Find where the given text appears and provide that cell's center as [X, Y] coordinate. 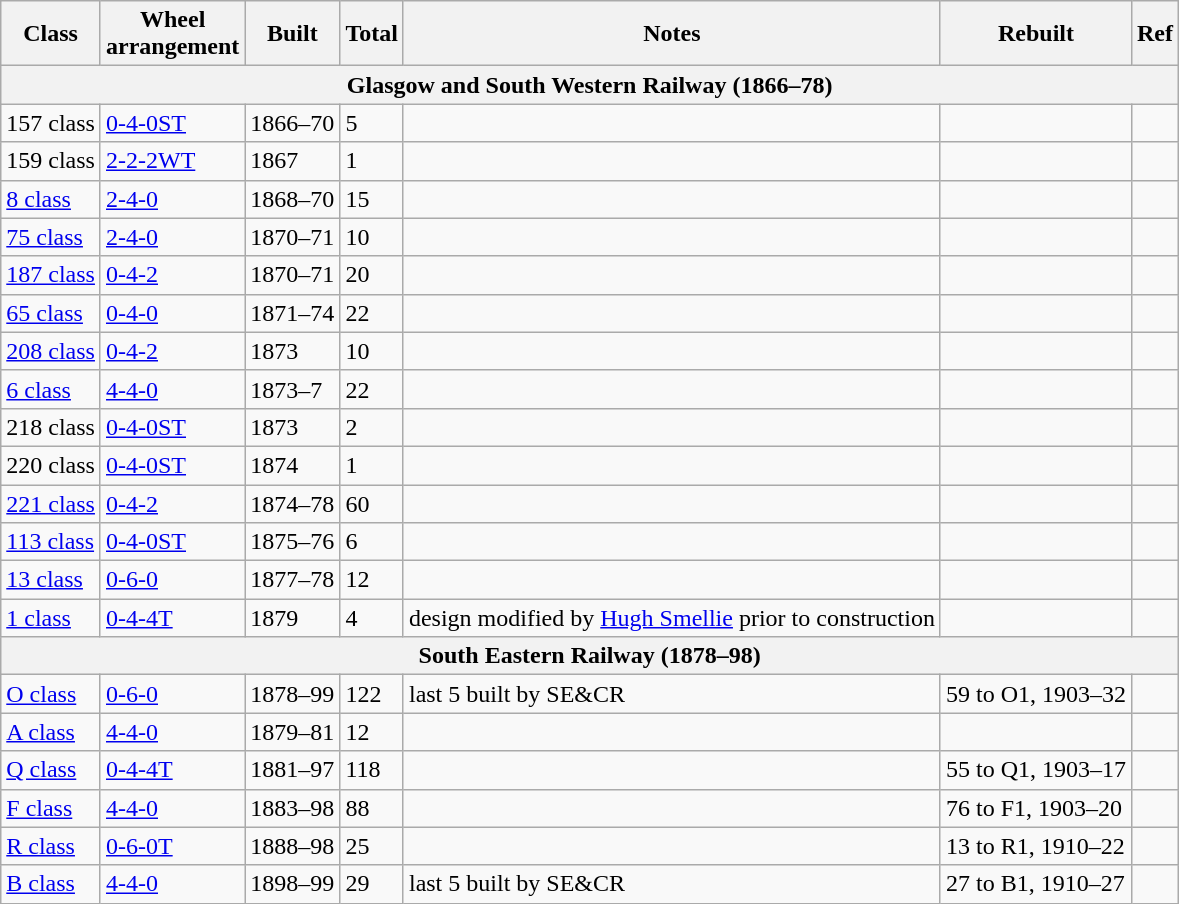
B class [51, 884]
6 class [51, 389]
4 [372, 618]
218 class [51, 427]
15 [372, 199]
1883–98 [292, 808]
1867 [292, 161]
F class [51, 808]
1878–99 [292, 694]
1898–99 [292, 884]
0-6-0T [172, 846]
1874 [292, 465]
113 class [51, 542]
1874–78 [292, 503]
1881–97 [292, 770]
220 class [51, 465]
55 to Q1, 1903–17 [1036, 770]
Ref [1154, 34]
25 [372, 846]
1888–98 [292, 846]
Notes [672, 34]
1868–70 [292, 199]
20 [372, 275]
Built [292, 34]
1 class [51, 618]
29 [372, 884]
2-2-2WT [172, 161]
157 class [51, 123]
Q class [51, 770]
8 class [51, 199]
65 class [51, 313]
5 [372, 123]
59 to O1, 1903–32 [1036, 694]
159 class [51, 161]
1866–70 [292, 123]
88 [372, 808]
R class [51, 846]
Wheelarrangement [172, 34]
South Eastern Railway (1878–98) [590, 656]
13 class [51, 580]
208 class [51, 351]
A class [51, 732]
Rebuilt [1036, 34]
221 class [51, 503]
1879–81 [292, 732]
6 [372, 542]
design modified by Hugh Smellie prior to construction [672, 618]
118 [372, 770]
187 class [51, 275]
60 [372, 503]
122 [372, 694]
Total [372, 34]
1871–74 [292, 313]
1877–78 [292, 580]
1879 [292, 618]
Class [51, 34]
O class [51, 694]
76 to F1, 1903–20 [1036, 808]
0-4-0 [172, 313]
2 [372, 427]
Glasgow and South Western Railway (1866–78) [590, 85]
75 class [51, 237]
13 to R1, 1910–22 [1036, 846]
1873–7 [292, 389]
1875–76 [292, 542]
27 to B1, 1910–27 [1036, 884]
